Determine the [X, Y] coordinate at the center of the cell enclosing the given text.  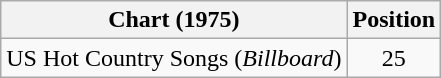
US Hot Country Songs (Billboard) [174, 58]
Position [394, 20]
Chart (1975) [174, 20]
25 [394, 58]
